From the cell containing the given text, extract its center point as [X, Y] coordinate. 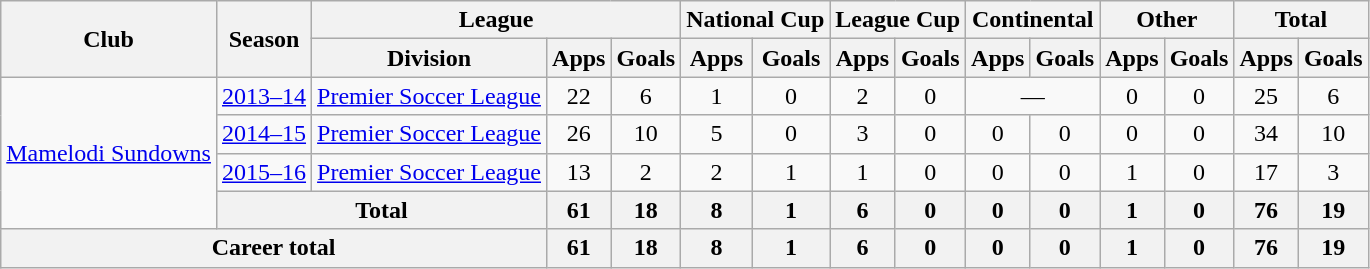
2014–15 [264, 134]
2013–14 [264, 96]
34 [1266, 134]
— [1033, 96]
22 [579, 96]
25 [1266, 96]
Mamelodi Sundowns [109, 153]
League [496, 20]
National Cup [756, 20]
Division [430, 58]
Season [264, 39]
17 [1266, 172]
2015–16 [264, 172]
5 [717, 134]
26 [579, 134]
Club [109, 39]
13 [579, 172]
League Cup [898, 20]
Career total [274, 248]
Other [1167, 20]
Continental [1033, 20]
